Determine the (X, Y) coordinate at the center of the cell enclosing the given text.  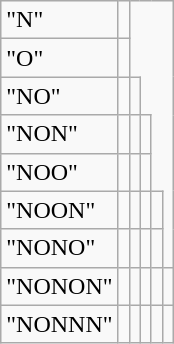
"NON" (60, 134)
"NO" (60, 96)
"N" (60, 20)
"NOON" (60, 210)
"NONNN" (60, 324)
"NONO" (60, 248)
"O" (60, 58)
"NONON" (60, 286)
"NOO" (60, 172)
